Scan for the cell matching the given text and deliver its (x, y) coordinate at center. 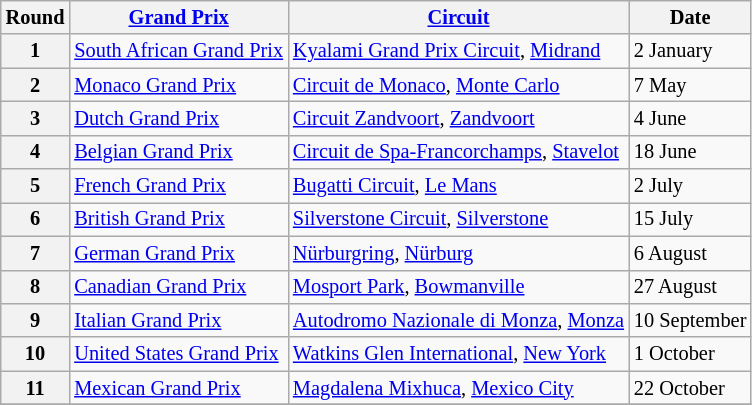
15 July (690, 219)
Mexican Grand Prix (178, 388)
10 (36, 354)
5 (36, 186)
Silverstone Circuit, Silverstone (458, 219)
South African Grand Prix (178, 51)
6 August (690, 253)
4 (36, 152)
4 June (690, 118)
Italian Grand Prix (178, 320)
German Grand Prix (178, 253)
Circuit (458, 17)
Circuit Zandvoort, Zandvoort (458, 118)
French Grand Prix (178, 186)
10 September (690, 320)
Circuit de Monaco, Monte Carlo (458, 85)
Magdalena Mixhuca, Mexico City (458, 388)
British Grand Prix (178, 219)
Canadian Grand Prix (178, 287)
Kyalami Grand Prix Circuit, Midrand (458, 51)
Circuit de Spa-Francorchamps, Stavelot (458, 152)
1 October (690, 354)
2 (36, 85)
United States Grand Prix (178, 354)
Monaco Grand Prix (178, 85)
6 (36, 219)
Nürburgring, Nürburg (458, 253)
2 January (690, 51)
Autodromo Nazionale di Monza, Monza (458, 320)
Dutch Grand Prix (178, 118)
3 (36, 118)
2 July (690, 186)
27 August (690, 287)
Mosport Park, Bowmanville (458, 287)
Grand Prix (178, 17)
9 (36, 320)
7 May (690, 85)
11 (36, 388)
Bugatti Circuit, Le Mans (458, 186)
22 October (690, 388)
Belgian Grand Prix (178, 152)
8 (36, 287)
Date (690, 17)
18 June (690, 152)
7 (36, 253)
Round (36, 17)
1 (36, 51)
Watkins Glen International, New York (458, 354)
